Provide the [X, Y] coordinate of the cell's center where the given text is located.  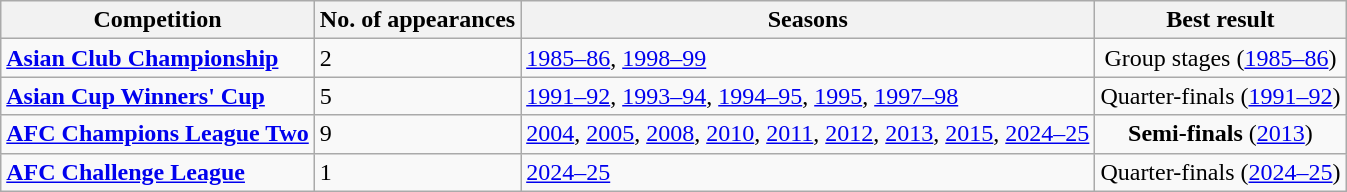
AFC Champions League Two [158, 134]
Semi-finals (2013) [1220, 134]
9 [417, 134]
Best result [1220, 20]
1 [417, 172]
AFC Challenge League [158, 172]
Quarter-finals (2024–25) [1220, 172]
Seasons [808, 20]
1991–92, 1993–94, 1994–95, 1995, 1997–98 [808, 96]
No. of appearances [417, 20]
2 [417, 58]
Group stages (1985–86) [1220, 58]
Asian Club Championship [158, 58]
1985–86, 1998–99 [808, 58]
2024–25 [808, 172]
5 [417, 96]
2004, 2005, 2008, 2010, 2011, 2012, 2013, 2015, 2024–25 [808, 134]
Asian Cup Winners' Cup [158, 96]
Competition [158, 20]
Quarter-finals (1991–92) [1220, 96]
